Extract the (X, Y) coordinate from the center of the cell holding the provided text.  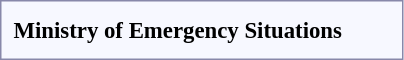
Ministry of Emergency Situations (178, 30)
